Output the (x, y) coordinate of the center of the cell containing the given text.  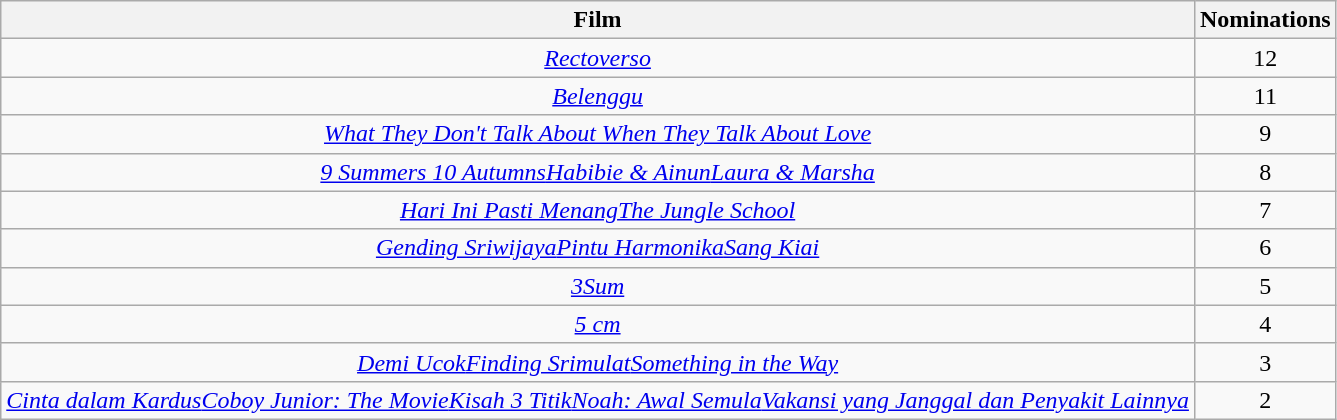
Hari Ini Pasti MenangThe Jungle School (598, 210)
Film (598, 20)
Nominations (1265, 20)
9 Summers 10 AutumnsHabibie & AinunLaura & Marsha (598, 172)
What They Don't Talk About When They Talk About Love (598, 134)
3 (1265, 362)
8 (1265, 172)
Cinta dalam KardusCoboy Junior: The MovieKisah 3 TitikNoah: Awal SemulaVakansi yang Janggal dan Penyakit Lainnya (598, 400)
2 (1265, 400)
7 (1265, 210)
5 cm (598, 324)
Belenggu (598, 96)
3Sum (598, 286)
12 (1265, 58)
4 (1265, 324)
Rectoverso (598, 58)
5 (1265, 286)
9 (1265, 134)
11 (1265, 96)
6 (1265, 248)
Demi UcokFinding SrimulatSomething in the Way (598, 362)
Gending SriwijayaPintu HarmonikaSang Kiai (598, 248)
